Capture the cell that displays the provided text and extract its [X, Y] central coordinate. 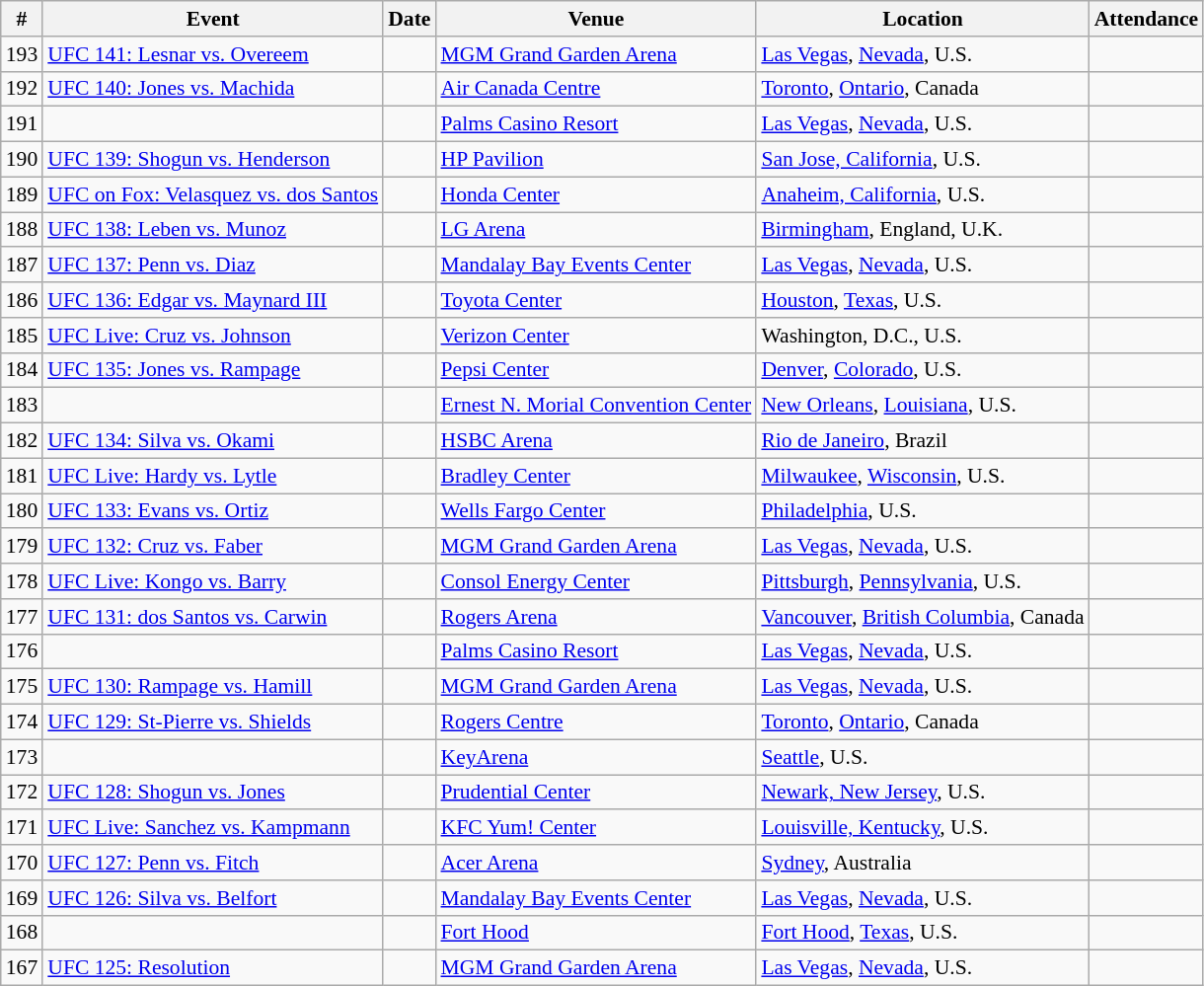
Fort Hood [596, 933]
KFC Yum! Center [596, 828]
UFC 133: Evans vs. Ortiz [213, 511]
181 [22, 476]
UFC 135: Jones vs. Rampage [213, 370]
176 [22, 651]
179 [22, 547]
UFC Live: Hardy vs. Lytle [213, 476]
Bradley Center [596, 476]
175 [22, 687]
186 [22, 300]
UFC Live: Kongo vs. Barry [213, 581]
UFC Live: Cruz vs. Johnson [213, 336]
Consol Energy Center [596, 581]
Washington, D.C., U.S. [922, 336]
Event [213, 19]
Seattle, U.S. [922, 757]
185 [22, 336]
UFC 125: Resolution [213, 968]
173 [22, 757]
Acer Arena [596, 863]
# [22, 19]
182 [22, 441]
Rio de Janeiro, Brazil [922, 441]
192 [22, 89]
193 [22, 54]
Denver, Colorado, U.S. [922, 370]
187 [22, 265]
Vancouver, British Columbia, Canada [922, 617]
Birmingham, England, U.K. [922, 230]
New Orleans, Louisiana, U.S. [922, 406]
UFC 131: dos Santos vs. Carwin [213, 617]
Louisville, Kentucky, U.S. [922, 828]
Location [922, 19]
Sydney, Australia [922, 863]
UFC 138: Leben vs. Munoz [213, 230]
183 [22, 406]
KeyArena [596, 757]
Rogers Centre [596, 722]
Rogers Arena [596, 617]
UFC 130: Rampage vs. Hamill [213, 687]
180 [22, 511]
191 [22, 124]
189 [22, 194]
Milwaukee, Wisconsin, U.S. [922, 476]
171 [22, 828]
Air Canada Centre [596, 89]
Philadelphia, U.S. [922, 511]
Prudential Center [596, 793]
178 [22, 581]
Attendance [1147, 19]
Honda Center [596, 194]
UFC 137: Penn vs. Diaz [213, 265]
Date [409, 19]
167 [22, 968]
UFC 128: Shogun vs. Jones [213, 793]
172 [22, 793]
UFC 136: Edgar vs. Maynard III [213, 300]
UFC 139: Shogun vs. Henderson [213, 160]
UFC 134: Silva vs. Okami [213, 441]
Fort Hood, Texas, U.S. [922, 933]
UFC on Fox: Velasquez vs. dos Santos [213, 194]
Toyota Center [596, 300]
Wells Fargo Center [596, 511]
UFC 140: Jones vs. Machida [213, 89]
UFC 132: Cruz vs. Faber [213, 547]
Ernest N. Morial Convention Center [596, 406]
Newark, New Jersey, U.S. [922, 793]
184 [22, 370]
177 [22, 617]
UFC 126: Silva vs. Belfort [213, 898]
LG Arena [596, 230]
UFC Live: Sanchez vs. Kampmann [213, 828]
UFC 129: St-Pierre vs. Shields [213, 722]
HSBC Arena [596, 441]
UFC 141: Lesnar vs. Overeem [213, 54]
Houston, Texas, U.S. [922, 300]
170 [22, 863]
Venue [596, 19]
174 [22, 722]
San Jose, California, U.S. [922, 160]
Pittsburgh, Pennsylvania, U.S. [922, 581]
UFC 127: Penn vs. Fitch [213, 863]
Anaheim, California, U.S. [922, 194]
Verizon Center [596, 336]
168 [22, 933]
169 [22, 898]
190 [22, 160]
HP Pavilion [596, 160]
188 [22, 230]
Pepsi Center [596, 370]
